From the cell containing the given text, extract its center point as (X, Y) coordinate. 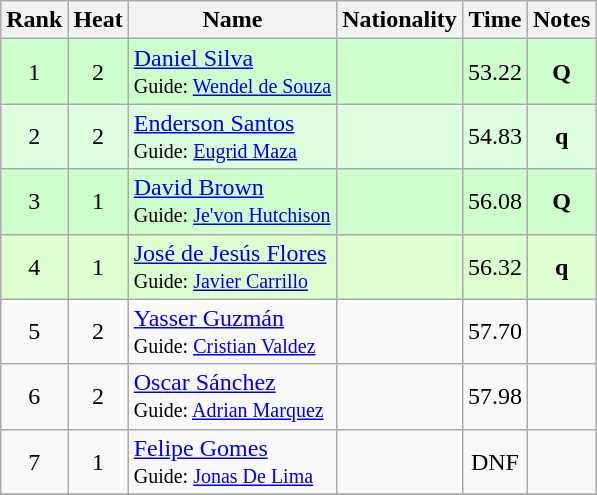
Time (494, 20)
Notes (561, 20)
53.22 (494, 72)
57.98 (494, 396)
Enderson SantosGuide: Eugrid Maza (232, 136)
Nationality (400, 20)
54.83 (494, 136)
Yasser GuzmánGuide: Cristian Valdez (232, 332)
56.08 (494, 202)
Rank (34, 20)
David BrownGuide: Je'von Hutchison (232, 202)
56.32 (494, 266)
Felipe GomesGuide: Jonas De Lima (232, 462)
6 (34, 396)
Oscar SánchezGuide: Adrian Marquez (232, 396)
57.70 (494, 332)
7 (34, 462)
4 (34, 266)
José de Jesús FloresGuide: Javier Carrillo (232, 266)
Name (232, 20)
DNF (494, 462)
Daniel SilvaGuide: Wendel de Souza (232, 72)
Heat (98, 20)
5 (34, 332)
3 (34, 202)
